Locate the cell with the specified text and output its (x, y) center coordinate. 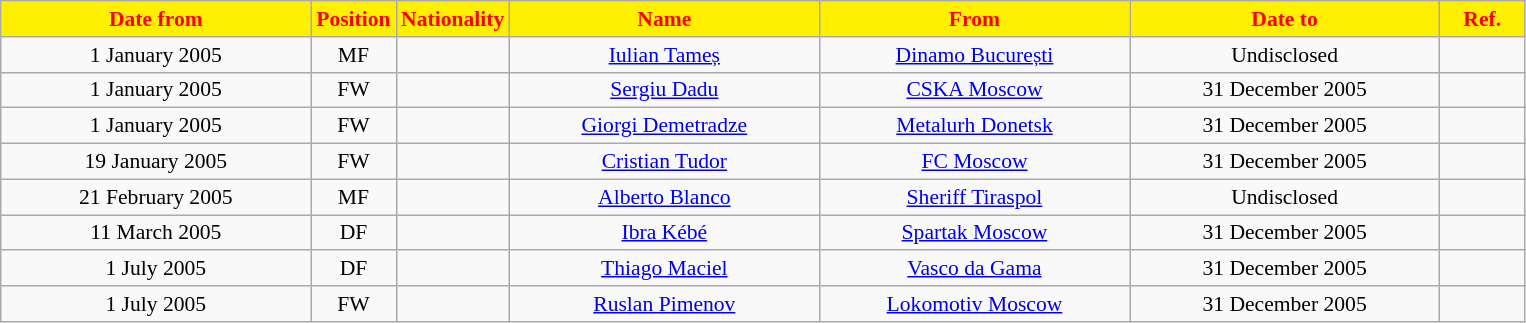
Lokomotiv Moscow (974, 304)
Cristian Tudor (664, 162)
Iulian Tameș (664, 55)
Sheriff Tiraspol (974, 197)
21 February 2005 (156, 197)
Name (664, 19)
Date from (156, 19)
Vasco da Gama (974, 269)
Ibra Kébé (664, 233)
11 March 2005 (156, 233)
From (974, 19)
Sergiu Dadu (664, 90)
Thiago Maciel (664, 269)
Giorgi Demetradze (664, 126)
Metalurh Donetsk (974, 126)
Nationality (452, 19)
Position (354, 19)
Date to (1285, 19)
CSKA Moscow (974, 90)
19 January 2005 (156, 162)
FC Moscow (974, 162)
Ruslan Pimenov (664, 304)
Dinamo București (974, 55)
Ref. (1482, 19)
Alberto Blanco (664, 197)
Spartak Moscow (974, 233)
